Return the [x, y] coordinate for the center point of the cell that contains the specified text.  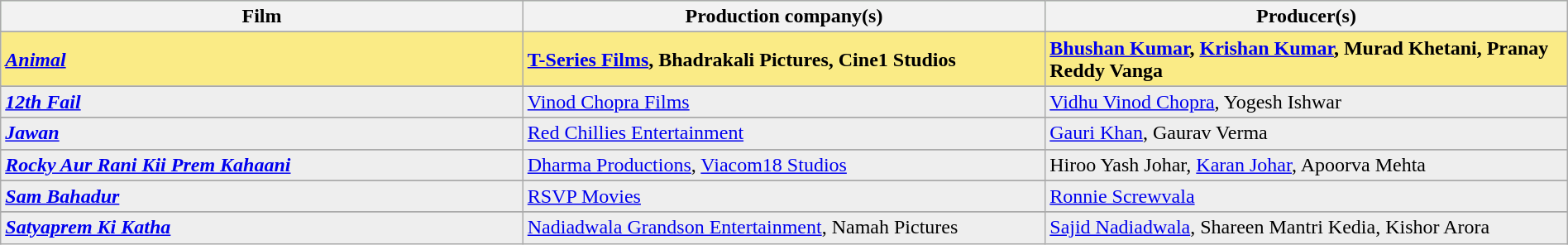
Bhushan Kumar, Krishan Kumar, Murad Khetani, Pranay Reddy Vanga [1307, 60]
T-Series Films, Bhadrakali Pictures, Cine1 Studios [784, 60]
Nadiadwala Grandson Entertainment, Namah Pictures [784, 228]
Animal [262, 60]
Satyaprem Ki Katha [262, 228]
Jawan [262, 133]
Red Chillies Entertainment [784, 133]
12th Fail [262, 102]
Sajid Nadiadwala, Shareen Mantri Kedia, Kishor Arora [1307, 228]
Gauri Khan, Gaurav Verma [1307, 133]
Rocky Aur Rani Kii Prem Kahaani [262, 165]
Hiroo Yash Johar, Karan Johar, Apoorva Mehta [1307, 165]
Vidhu Vinod Chopra, Yogesh Ishwar [1307, 102]
Sam Bahadur [262, 196]
Film [262, 17]
Ronnie Screwvala [1307, 196]
Vinod Chopra Films [784, 102]
Dharma Productions, Viacom18 Studios [784, 165]
Production company(s) [784, 17]
RSVP Movies [784, 196]
Producer(s) [1307, 17]
